Provide the (x, y) coordinate of the cell's center where the given text is located.  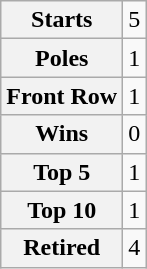
0 (134, 134)
5 (134, 20)
Top 10 (62, 210)
Front Row (62, 96)
4 (134, 248)
Wins (62, 134)
Retired (62, 248)
Starts (62, 20)
Poles (62, 58)
Top 5 (62, 172)
